Search for the cell housing the specified text and yield its (X, Y) center coordinate. 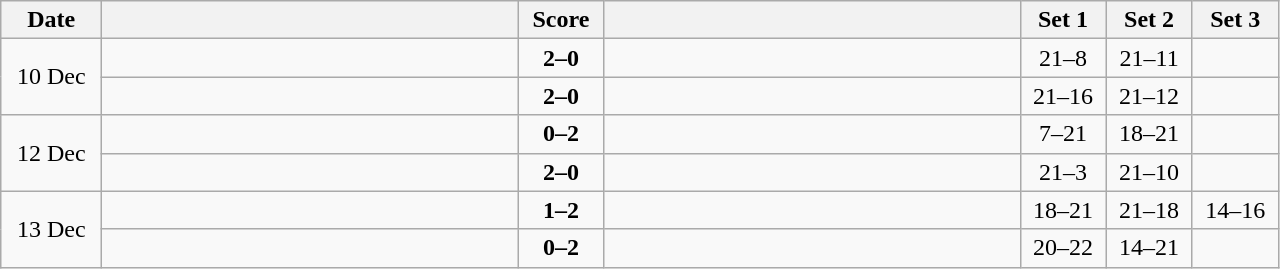
21–10 (1149, 172)
14–21 (1149, 248)
Set 3 (1235, 20)
7–21 (1063, 134)
Score (561, 20)
21–18 (1149, 210)
1–2 (561, 210)
20–22 (1063, 248)
21–8 (1063, 58)
14–16 (1235, 210)
Set 2 (1149, 20)
Date (52, 20)
12 Dec (52, 153)
10 Dec (52, 77)
21–12 (1149, 96)
13 Dec (52, 229)
21–3 (1063, 172)
21–16 (1063, 96)
Set 1 (1063, 20)
21–11 (1149, 58)
